Search for the cell housing the specified text and yield its [X, Y] center coordinate. 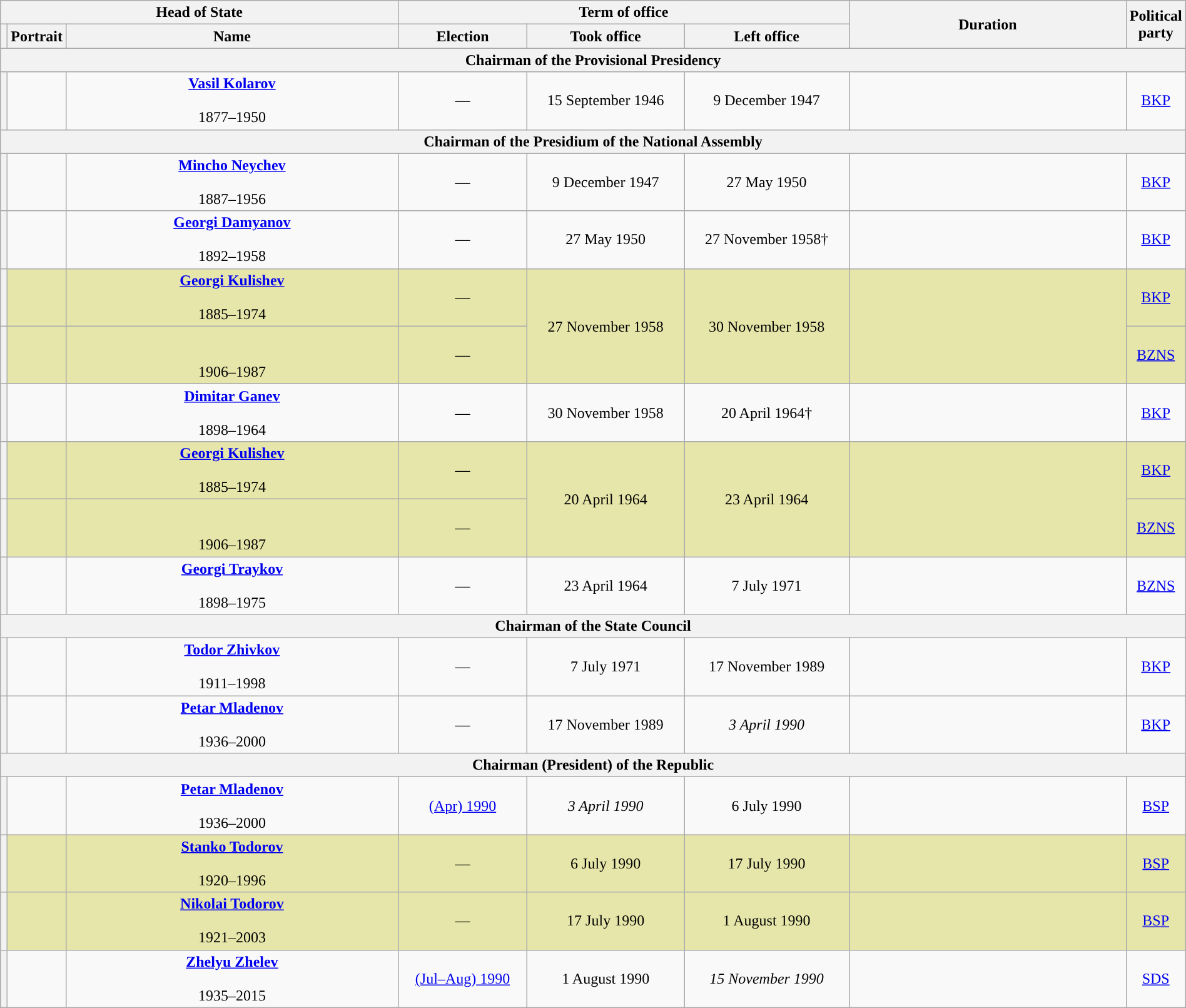
Georgi Traykov1898–1975 [231, 586]
Chairman of the Presidium of the National Assembly [593, 141]
Duration [988, 24]
Name [231, 36]
Political party [1156, 24]
20 April 1964 [606, 499]
(Jul–Aug) 1990 [462, 979]
27 November 1958† [767, 240]
Left office [767, 36]
Head of State [200, 13]
Vasil Kolarov1877–1950 [231, 101]
Chairman of the State Council [593, 626]
Stanko Todorov1920–1996 [231, 863]
Portrait [37, 36]
Took office [606, 36]
SDS [1156, 979]
Georgi Damyanov1892–1958 [231, 240]
(Apr) 1990 [462, 806]
Mincho Neychev1887–1956 [231, 182]
20 April 1964† [767, 412]
15 November 1990 [767, 979]
Todor Zhivkov1911–1998 [231, 667]
15 September 1946 [606, 101]
Dimitar Ganev1898–1964 [231, 412]
Zhelyu Zhelev1935–2015 [231, 979]
Term of office [623, 13]
Election [462, 36]
Chairman (President) of the Republic [593, 765]
Chairman of the Provisional Presidency [593, 60]
Nikolai Todorov1921–2003 [231, 921]
27 November 1958 [606, 326]
